From the cell containing the given text, extract its center point as [X, Y] coordinate. 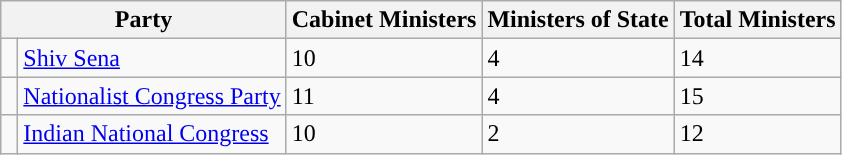
Total Ministers [758, 20]
Indian National Congress [152, 134]
Party [144, 20]
2 [578, 134]
Shiv Sena [152, 58]
12 [758, 134]
Nationalist Congress Party [152, 96]
11 [384, 96]
15 [758, 96]
Ministers of State [578, 20]
14 [758, 58]
Cabinet Ministers [384, 20]
